Provide the (x, y) coordinate of the cell's center where the given text is located.  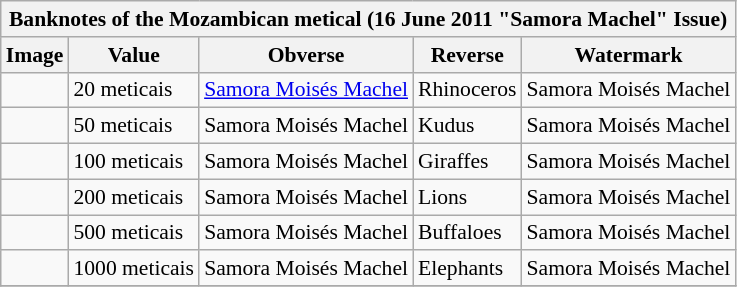
100 meticais (134, 162)
Kudus (467, 126)
20 meticais (134, 90)
200 meticais (134, 197)
Rhinoceros (467, 90)
Giraffes (467, 162)
Banknotes of the Mozambican metical (16 June 2011 "Samora Machel" Issue) (368, 19)
Value (134, 55)
Obverse (306, 55)
1000 meticais (134, 269)
Reverse (467, 55)
500 meticais (134, 233)
Lions (467, 197)
Watermark (628, 55)
Buffaloes (467, 233)
50 meticais (134, 126)
Elephants (467, 269)
Image (35, 55)
